Return the (X, Y) coordinate for the center point of the cell that contains the specified text.  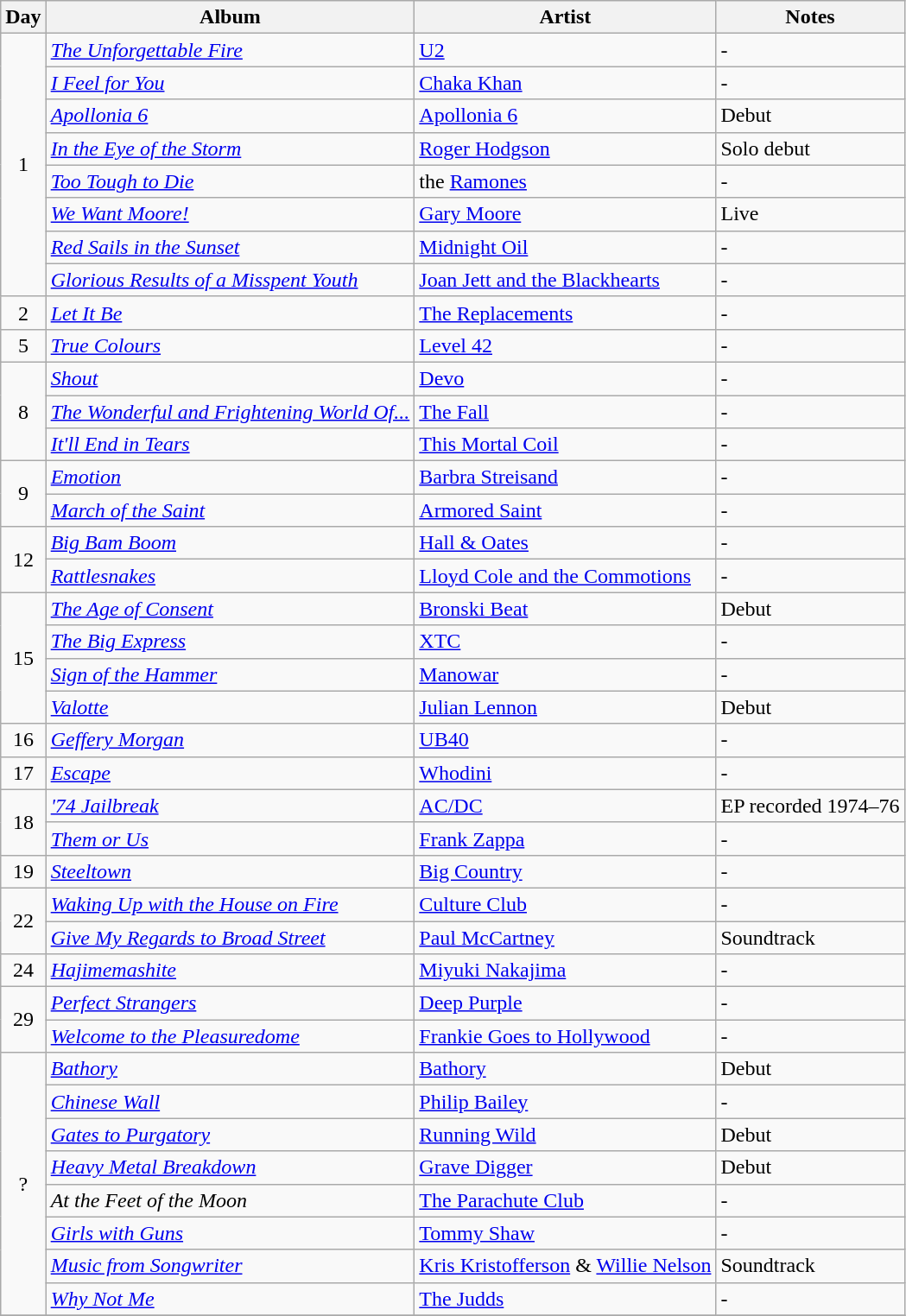
'74 Jailbreak (230, 806)
Solo debut (810, 149)
Too Tough to Die (230, 181)
Red Sails in the Sunset (230, 247)
Sign of the Hammer (230, 674)
The Parachute Club (565, 1200)
We Want Moore! (230, 214)
Welcome to the Pleasuredome (230, 1036)
Waking Up with the House on Fire (230, 904)
In the Eye of the Storm (230, 149)
19 (23, 871)
Philip Bailey (565, 1102)
Escape (230, 773)
15 (23, 658)
EP recorded 1974–76 (810, 806)
U2 (565, 50)
Why Not Me (230, 1299)
Heavy Metal Breakdown (230, 1167)
The Replacements (565, 313)
Music from Songwriter (230, 1266)
The Unforgettable Fire (230, 50)
Artist (565, 17)
Frank Zappa (565, 838)
The Big Express (230, 642)
29 (23, 1020)
Manowar (565, 674)
24 (23, 971)
Let It Be (230, 313)
Girls with Guns (230, 1233)
The Age of Consent (230, 609)
At the Feet of the Moon (230, 1200)
The Fall (565, 412)
Geffery Morgan (230, 740)
Notes (810, 17)
17 (23, 773)
Hajimemashite (230, 971)
AC/DC (565, 806)
Kris Kristofferson & Willie Nelson (565, 1266)
Hall & Oates (565, 543)
18 (23, 822)
Deep Purple (565, 1003)
Day (23, 17)
Roger Hodgson (565, 149)
Whodini (565, 773)
Joan Jett and the Blackhearts (565, 280)
Armored Saint (565, 510)
Valotte (230, 707)
This Mortal Coil (565, 445)
Running Wild (565, 1135)
March of the Saint (230, 510)
Big Bam Boom (230, 543)
Tommy Shaw (565, 1233)
Chaka Khan (565, 83)
Julian Lennon (565, 707)
16 (23, 740)
Paul McCartney (565, 937)
The Judds (565, 1299)
Album (230, 17)
Rattlesnakes (230, 576)
UB40 (565, 740)
Steeltown (230, 871)
Big Country (565, 871)
XTC (565, 642)
1 (23, 165)
Barbra Streisand (565, 478)
9 (23, 494)
Midnight Oil (565, 247)
Lloyd Cole and the Commotions (565, 576)
Perfect Strangers (230, 1003)
Level 42 (565, 345)
Glorious Results of a Misspent Youth (230, 280)
Chinese Wall (230, 1102)
Them or Us (230, 838)
Shout (230, 378)
Miyuki Nakajima (565, 971)
The Wonderful and Frightening World Of... (230, 412)
Devo (565, 378)
Emotion (230, 478)
12 (23, 560)
It'll End in Tears (230, 445)
Grave Digger (565, 1167)
? (23, 1184)
Gates to Purgatory (230, 1135)
Gary Moore (565, 214)
Give My Regards to Broad Street (230, 937)
Culture Club (565, 904)
8 (23, 411)
22 (23, 921)
Frankie Goes to Hollywood (565, 1036)
Bronski Beat (565, 609)
5 (23, 345)
I Feel for You (230, 83)
True Colours (230, 345)
Live (810, 214)
the Ramones (565, 181)
2 (23, 313)
